Detect which cell encompasses the target text, then output its [X, Y] center coordinate. 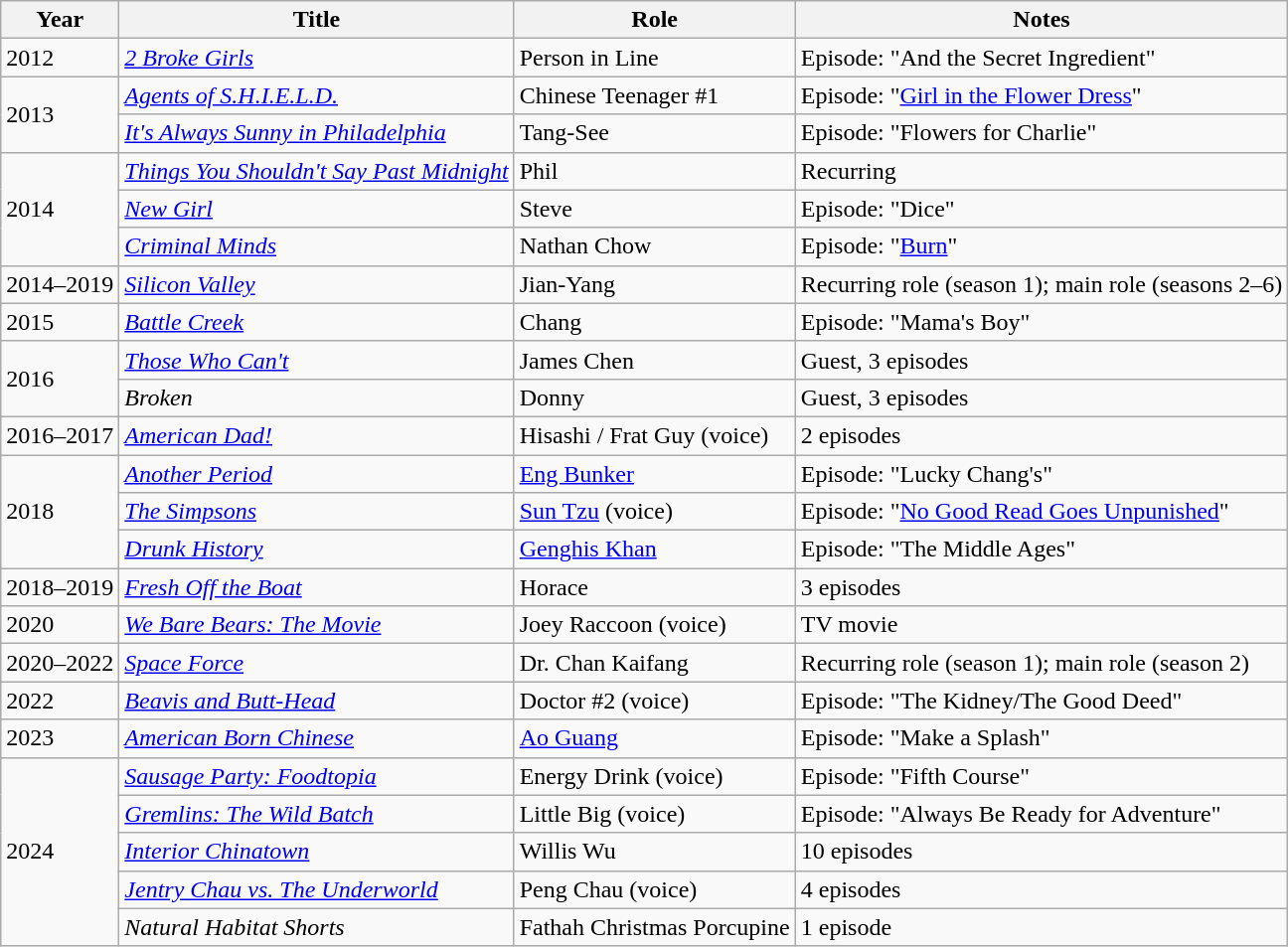
James Chen [654, 360]
2014 [60, 209]
Episode: "Lucky Chang's" [1042, 474]
10 episodes [1042, 852]
Natural Habitat Shorts [316, 927]
2 Broke Girls [316, 58]
Episode: "The Kidney/The Good Deed" [1042, 701]
2012 [60, 58]
Those Who Can't [316, 360]
Jian-Yang [654, 284]
3 episodes [1042, 587]
Beavis and Butt-Head [316, 701]
Ao Guang [654, 738]
2023 [60, 738]
Nathan Chow [654, 246]
2015 [60, 322]
Episode: "Always Be Ready for Adventure" [1042, 814]
Episode: "Flowers for Charlie" [1042, 133]
Year [60, 20]
Notes [1042, 20]
Role [654, 20]
2020 [60, 625]
Chang [654, 322]
It's Always Sunny in Philadelphia [316, 133]
Episode: "Make a Splash" [1042, 738]
Little Big (voice) [654, 814]
Eng Bunker [654, 474]
Joey Raccoon (voice) [654, 625]
Title [316, 20]
2018 [60, 512]
2013 [60, 114]
2020–2022 [60, 663]
Recurring role (season 1); main role (season 2) [1042, 663]
TV movie [1042, 625]
Space Force [316, 663]
American Born Chinese [316, 738]
Episode: "Dice" [1042, 209]
Peng Chau (voice) [654, 889]
2016 [60, 379]
Another Period [316, 474]
Recurring role (season 1); main role (seasons 2–6) [1042, 284]
Episode: "Fifth Course" [1042, 776]
Steve [654, 209]
2018–2019 [60, 587]
Episode: "Burn" [1042, 246]
Sun Tzu (voice) [654, 512]
1 episode [1042, 927]
Broken [316, 397]
Sausage Party: Foodtopia [316, 776]
Drunk History [316, 550]
4 episodes [1042, 889]
Silicon Valley [316, 284]
American Dad! [316, 435]
Recurring [1042, 171]
We Bare Bears: The Movie [316, 625]
2022 [60, 701]
2016–2017 [60, 435]
Episode: "Mama's Boy" [1042, 322]
Hisashi / Frat Guy (voice) [654, 435]
Energy Drink (voice) [654, 776]
Horace [654, 587]
Interior Chinatown [316, 852]
Tang-See [654, 133]
Criminal Minds [316, 246]
Doctor #2 (voice) [654, 701]
Dr. Chan Kaifang [654, 663]
Person in Line [654, 58]
Episode: "And the Secret Ingredient" [1042, 58]
Episode: "No Good Read Goes Unpunished" [1042, 512]
Episode: "The Middle Ages" [1042, 550]
Battle Creek [316, 322]
2 episodes [1042, 435]
Phil [654, 171]
Gremlins: The Wild Batch [316, 814]
Jentry Chau vs. The Underworld [316, 889]
Episode: "Girl in the Flower Dress" [1042, 95]
New Girl [316, 209]
Donny [654, 397]
Things You Shouldn't Say Past Midnight [316, 171]
Fathah Christmas Porcupine [654, 927]
The Simpsons [316, 512]
2024 [60, 852]
Agents of S.H.I.E.L.D. [316, 95]
2014–2019 [60, 284]
Fresh Off the Boat [316, 587]
Willis Wu [654, 852]
Chinese Teenager #1 [654, 95]
Genghis Khan [654, 550]
